Determine the (x, y) coordinate at the center of the cell enclosing the given text.  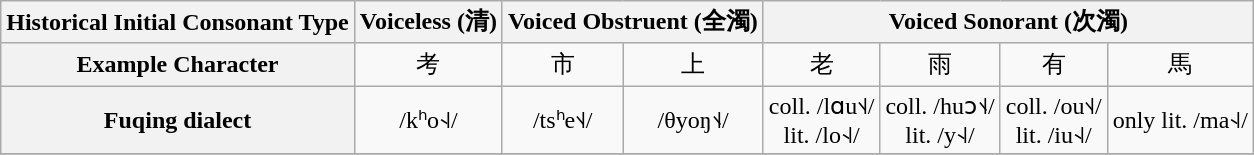
Example Character (178, 64)
/θyoŋ˦˨/ (693, 120)
市 (562, 64)
老 (822, 64)
馬 (1180, 64)
/tsʰe˦˨/ (562, 120)
上 (693, 64)
Historical Initial Consonant Type (178, 22)
/kʰo˧˨/ (428, 120)
coll. /huɔ˦˨/ lit. /y˧˨/ (940, 120)
考 (428, 64)
Voiced Obstruent (全濁) (632, 22)
Voiceless (清) (428, 22)
coll. /ou˦˨/ lit. /iu˧˨/ (1054, 120)
only lit. /ma˧˨/ (1180, 120)
Voiced Sonorant (次濁) (1008, 22)
coll. /lɑu˦˨/ lit. /lo˧˨/ (822, 120)
有 (1054, 64)
Fuqing dialect (178, 120)
雨 (940, 64)
